Locate the cell with the specified text and output its [X, Y] center coordinate. 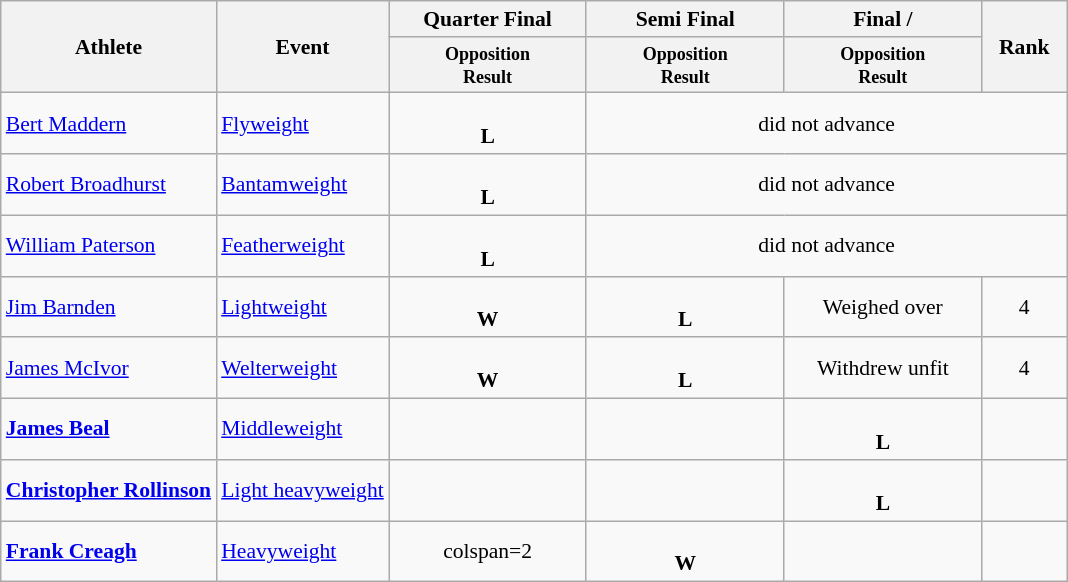
Semi Final [685, 19]
Christopher Rollinson [108, 490]
Welterweight [302, 368]
Heavyweight [302, 552]
James Beal [108, 430]
Flyweight [302, 124]
Event [302, 47]
Featherweight [302, 246]
Rank [1024, 47]
Bantamweight [302, 184]
Weighed over [883, 306]
Jim Barnden [108, 306]
Frank Creagh [108, 552]
Lightweight [302, 306]
Final / [883, 19]
Robert Broadhurst [108, 184]
Withdrew unfit [883, 368]
colspan=2 [488, 552]
Middleweight [302, 430]
Light heavyweight [302, 490]
Bert Maddern [108, 124]
Athlete [108, 47]
Quarter Final [488, 19]
William Paterson [108, 246]
James McIvor [108, 368]
